Identify which cell holds the provided text, then report its [X, Y] central coordinate. 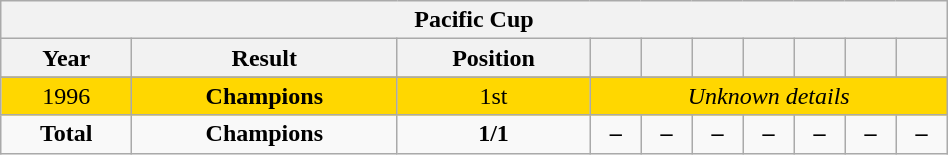
Year [66, 58]
Result [264, 58]
1/1 [494, 134]
1996 [66, 96]
1st [494, 96]
Unknown details [768, 96]
Position [494, 58]
Pacific Cup [474, 20]
Total [66, 134]
